Locate the cell with the specified text and output its (X, Y) center coordinate. 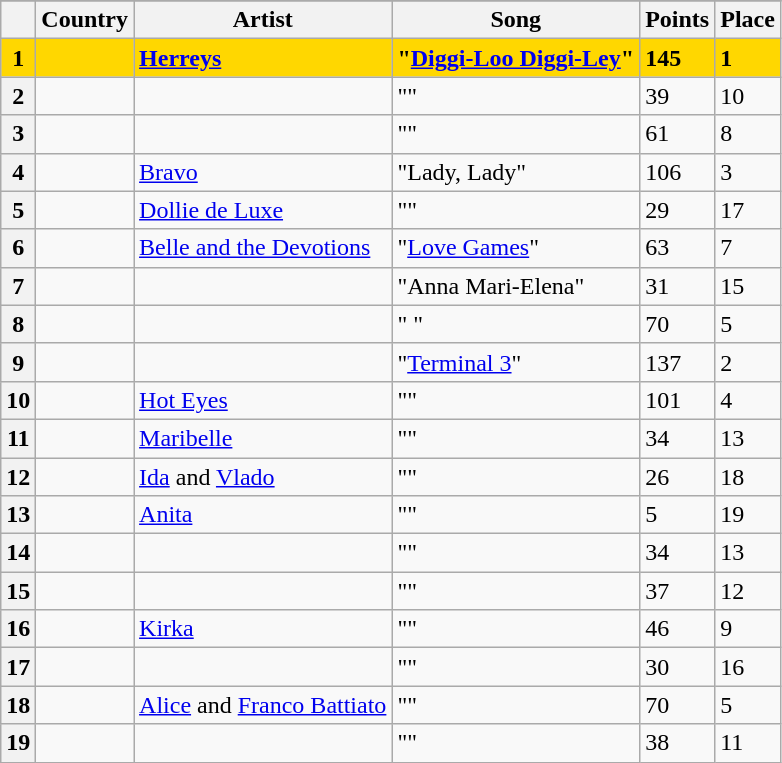
61 (678, 134)
Dollie de Luxe (263, 210)
Artist (263, 20)
14 (18, 553)
Ida and Vlado (263, 477)
39 (678, 96)
137 (678, 362)
Country (85, 20)
Hot Eyes (263, 400)
"Terminal 3" (516, 362)
Anita (263, 515)
Herreys (263, 58)
31 (678, 286)
29 (678, 210)
6 (18, 248)
37 (678, 591)
Belle and the Devotions (263, 248)
"Diggi-Loo Diggi-Ley" (516, 58)
Points (678, 20)
145 (678, 58)
26 (678, 477)
" " (516, 324)
30 (678, 667)
"Lady, Lady" (516, 172)
"Anna Mari-Elena" (516, 286)
38 (678, 743)
101 (678, 400)
Maribelle (263, 438)
46 (678, 629)
Bravo (263, 172)
"Love Games" (516, 248)
63 (678, 248)
106 (678, 172)
Song (516, 20)
Alice and Franco Battiato (263, 705)
Place (748, 20)
Kirka (263, 629)
